Identify which cell holds the provided text, then report its (X, Y) central coordinate. 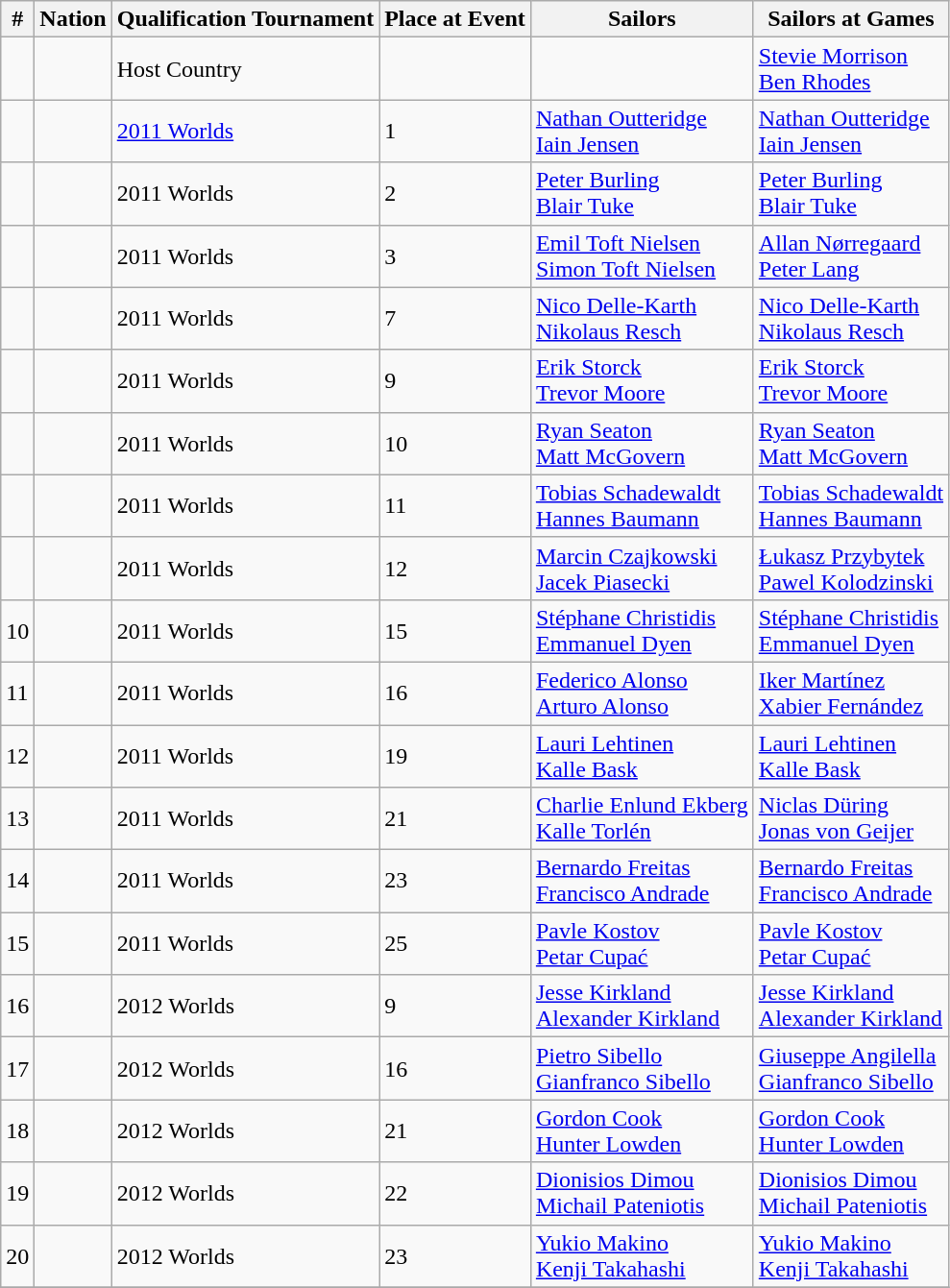
Qualification Tournament (245, 19)
Place at Event (455, 19)
Allan Nørregaard Peter Lang (851, 255)
20 (17, 1256)
Niclas Düring Jonas von Geijer (851, 818)
Marcin Czajkowski Jacek Piasecki (642, 569)
# (17, 19)
Pietro Sibello Gianfranco Sibello (642, 1068)
Giuseppe Angilella Gianfranco Sibello (851, 1068)
Iker Martínez Xabier Fernández (851, 693)
Host Country (245, 69)
Federico Alonso Arturo Alonso (642, 693)
Nation (73, 19)
25 (455, 943)
18 (17, 1131)
Emil Toft Nielsen Simon Toft Nielsen (642, 255)
Charlie Enlund Ekberg Kalle Torlén (642, 818)
22 (455, 1193)
2 (455, 194)
7 (455, 319)
1 (455, 131)
17 (17, 1068)
13 (17, 818)
3 (455, 255)
14 (17, 882)
Łukasz Przybytek Pawel Kolodzinski (851, 569)
Sailors (642, 19)
Sailors at Games (851, 19)
Stevie Morrison Ben Rhodes (851, 69)
